For the text-containing cell, return its midpoint in (x, y) coordinate format. 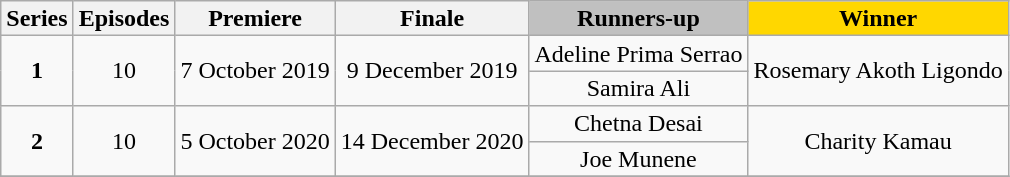
Joe Munene (638, 158)
Rosemary Akoth Ligondo (878, 71)
Chetna Desai (638, 124)
Episodes (124, 18)
Adeline Prima Serrao (638, 54)
Runners-up (638, 18)
5 October 2020 (255, 141)
Charity Kamau (878, 141)
Series (37, 18)
1 (37, 71)
Winner (878, 18)
9 December 2019 (432, 71)
Finale (432, 18)
14 December 2020 (432, 141)
Samira Ali (638, 88)
7 October 2019 (255, 71)
2 (37, 141)
Premiere (255, 18)
